Return the (X, Y) coordinate for the center point of the cell that contains the specified text.  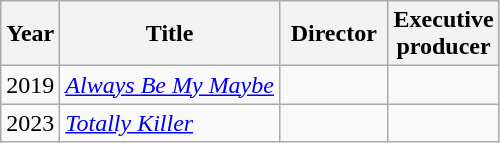
Year (30, 34)
2019 (30, 85)
Title (170, 34)
Executive producer (444, 34)
Totally Killer (170, 123)
2023 (30, 123)
Always Be My Maybe (170, 85)
Director (334, 34)
